Scan for the cell matching the given text and deliver its [X, Y] coordinate at center. 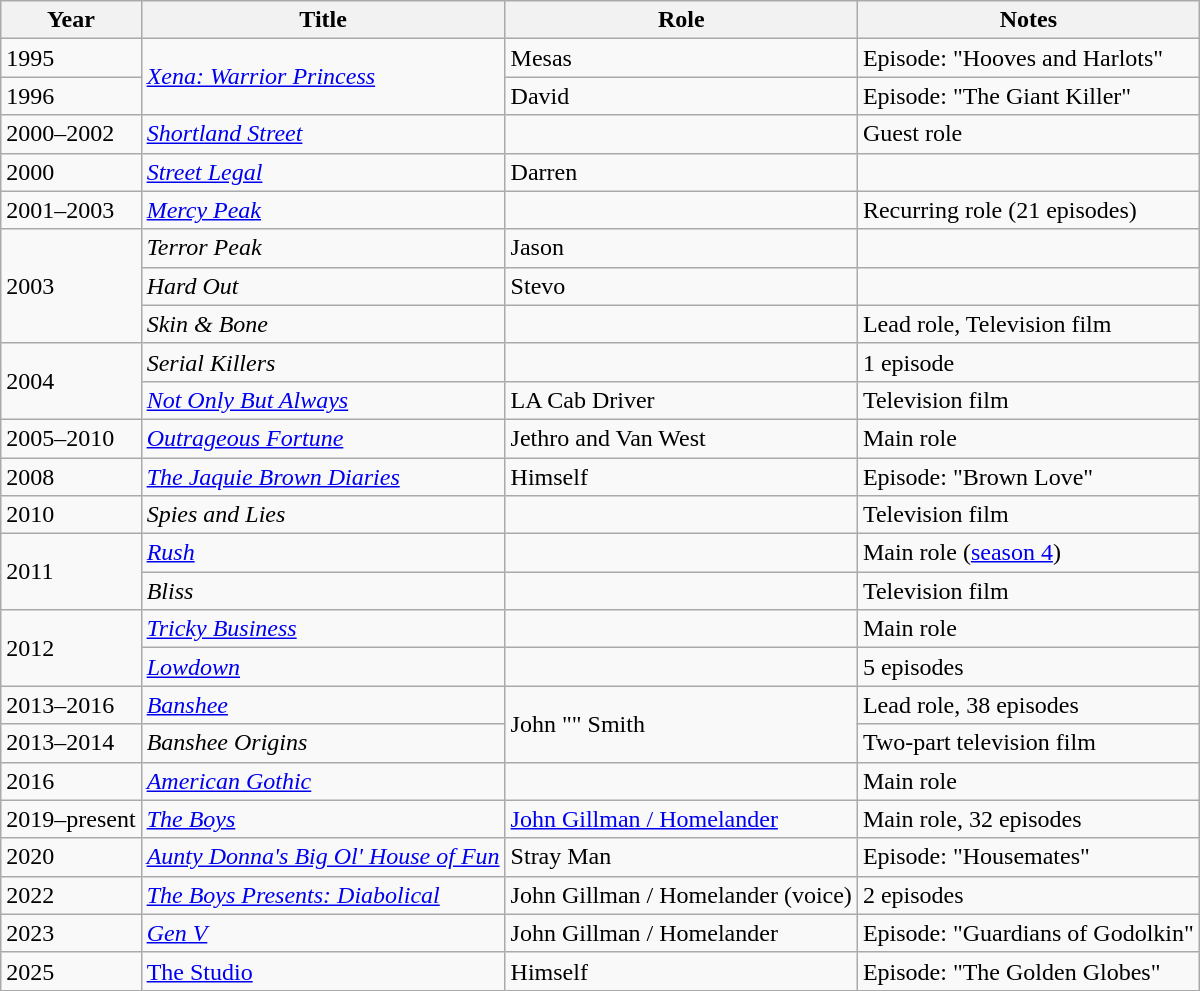
Main role (season 4) [1028, 553]
1996 [71, 96]
Episode: "Brown Love" [1028, 477]
Aunty Donna's Big Ol' House of Fun [323, 857]
2005–2010 [71, 438]
Episode: "Guardians of Godolkin" [1028, 933]
Banshee Origins [323, 743]
Episode: "The Golden Globes" [1028, 971]
Two-part television film [1028, 743]
1 episode [1028, 362]
2013–2014 [71, 743]
John "" Smith [681, 724]
Street Legal [323, 172]
David [681, 96]
Tricky Business [323, 629]
Title [323, 20]
The Jaquie Brown Diaries [323, 477]
Bliss [323, 591]
5 episodes [1028, 667]
Mesas [681, 58]
Outrageous Fortune [323, 438]
Skin & Bone [323, 324]
Recurring role (21 episodes) [1028, 210]
Darren [681, 172]
2020 [71, 857]
Year [71, 20]
Lead role, 38 episodes [1028, 705]
Guest role [1028, 134]
2019–present [71, 819]
2013–2016 [71, 705]
The Studio [323, 971]
Rush [323, 553]
Lead role, Television film [1028, 324]
2023 [71, 933]
LA Cab Driver [681, 400]
Stray Man [681, 857]
Xena: Warrior Princess [323, 77]
2000 [71, 172]
Notes [1028, 20]
Terror Peak [323, 248]
Lowdown [323, 667]
Banshee [323, 705]
Mercy Peak [323, 210]
Spies and Lies [323, 515]
1995 [71, 58]
2004 [71, 381]
The Boys Presents: Diabolical [323, 895]
2016 [71, 781]
2010 [71, 515]
Hard Out [323, 286]
Stevo [681, 286]
2025 [71, 971]
2022 [71, 895]
2012 [71, 648]
Shortland Street [323, 134]
2011 [71, 572]
2003 [71, 286]
Jethro and Van West [681, 438]
2000–2002 [71, 134]
Serial Killers [323, 362]
Role [681, 20]
Gen V [323, 933]
Not Only But Always [323, 400]
Episode: "Hooves and Harlots" [1028, 58]
John Gillman / Homelander (voice) [681, 895]
Jason [681, 248]
Main role, 32 episodes [1028, 819]
Episode: "Housemates" [1028, 857]
2008 [71, 477]
2001–2003 [71, 210]
2 episodes [1028, 895]
American Gothic [323, 781]
Episode: "The Giant Killer" [1028, 96]
The Boys [323, 819]
